For the text-containing cell, return its midpoint in [X, Y] coordinate format. 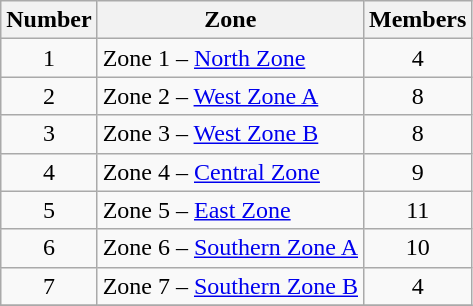
6 [49, 248]
Zone 2 – West Zone A [230, 96]
Zone 4 – Central Zone [230, 172]
9 [418, 172]
Members [418, 20]
Zone 7 – Southern Zone B [230, 286]
1 [49, 58]
5 [49, 210]
2 [49, 96]
3 [49, 134]
Zone 6 – Southern Zone A [230, 248]
Zone [230, 20]
7 [49, 286]
Zone 3 – West Zone B [230, 134]
Zone 1 – North Zone [230, 58]
Zone 5 – East Zone [230, 210]
11 [418, 210]
10 [418, 248]
Number [49, 20]
